Provide the [x, y] coordinate of the cell's center where the given text is located.  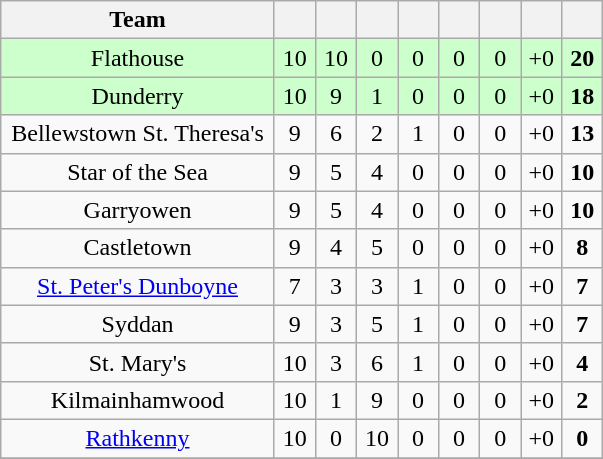
Castletown [138, 248]
13 [582, 134]
Rathkenny [138, 438]
Garryowen [138, 210]
Kilmainhamwood [138, 400]
Dunderry [138, 96]
St. Peter's Dunboyne [138, 286]
Team [138, 20]
18 [582, 96]
8 [582, 248]
Flathouse [138, 58]
St. Mary's [138, 362]
20 [582, 58]
Bellewstown St. Theresa's [138, 134]
Syddan [138, 324]
Star of the Sea [138, 172]
